From the cell containing the given text, extract its center point as (x, y) coordinate. 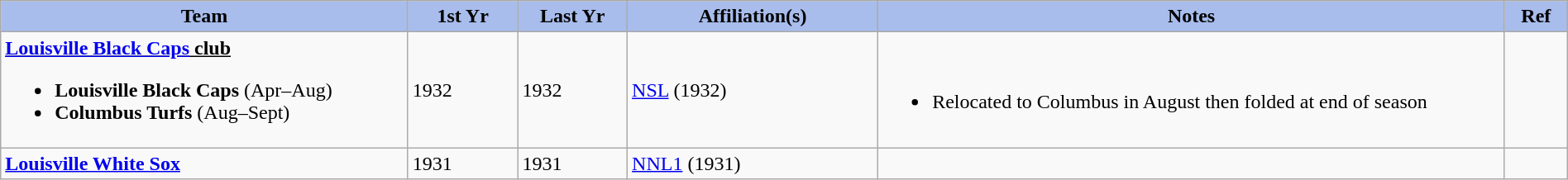
Team (205, 17)
Last Yr (572, 17)
Louisville White Sox (205, 163)
Affiliation(s) (753, 17)
1st Yr (463, 17)
Louisville Black Caps clubLouisville Black Caps (Apr–Aug)Columbus Turfs (Aug–Sept) (205, 90)
NNL1 (1931) (753, 163)
NSL (1932) (753, 90)
Notes (1192, 17)
Ref (1536, 17)
Relocated to Columbus in August then folded at end of season (1192, 90)
